Pinpoint the cell where the given text exists, returning its (X, Y) midpoint coordinate. 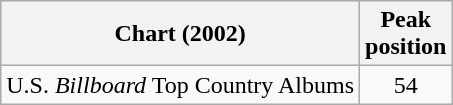
Chart (2002) (180, 34)
Peakposition (406, 34)
54 (406, 85)
U.S. Billboard Top Country Albums (180, 85)
